Provide the (x, y) coordinate of the cell's center where the given text is located.  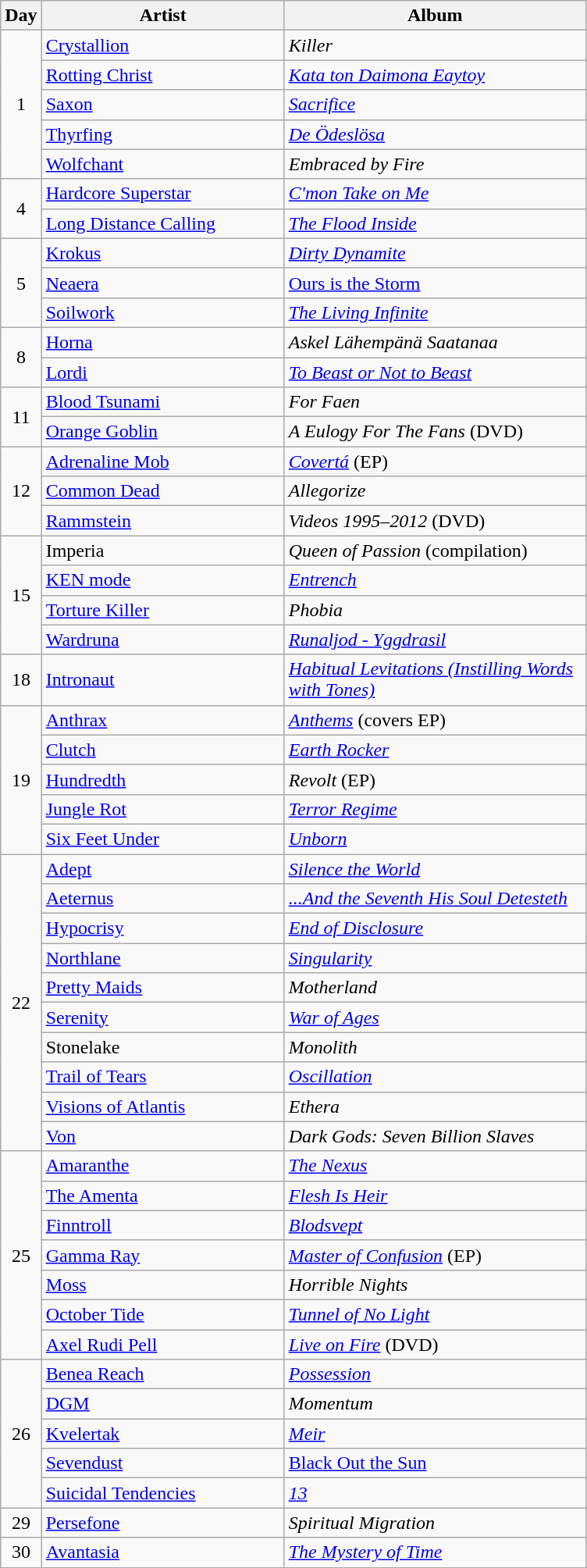
Monolith (435, 1047)
Adept (162, 869)
Revolt (EP) (435, 779)
October Tide (162, 1314)
De Ödeslösa (435, 134)
Silence the World (435, 869)
Anthrax (162, 720)
Flesh Is Heir (435, 1196)
26 (21, 1434)
Gamma Ray (162, 1255)
Ethera (435, 1107)
Dirty Dynamite (435, 253)
Wolfchant (162, 164)
C'mon Take on Me (435, 194)
Crystallion (162, 45)
Artist (162, 16)
Sacrifice (435, 105)
Blodsvept (435, 1225)
Pretty Maids (162, 988)
Jungle Rot (162, 809)
Aeternus (162, 899)
15 (21, 595)
Benea Reach (162, 1374)
End of Disclosure (435, 928)
Visions of Atlantis (162, 1107)
1 (21, 105)
A Eulogy For The Fans (DVD) (435, 432)
Earth Rocker (435, 750)
Hypocrisy (162, 928)
Horrible Nights (435, 1285)
30 (21, 1552)
Soilwork (162, 312)
Rammstein (162, 521)
Hardcore Superstar (162, 194)
5 (21, 283)
Videos 1995–2012 (DVD) (435, 521)
Avantasia (162, 1552)
25 (21, 1255)
...And the Seventh His Soul Detesteth (435, 899)
Persefone (162, 1523)
KEN mode (162, 580)
Runaljod - Yggdrasil (435, 640)
Live on Fire (DVD) (435, 1344)
13 (435, 1493)
Phobia (435, 610)
Possession (435, 1374)
The Flood Inside (435, 223)
Ours is the Storm (435, 283)
Killer (435, 45)
Day (21, 16)
For Faen (435, 402)
Horna (162, 342)
Unborn (435, 839)
Album (435, 16)
Northlane (162, 958)
Finntroll (162, 1225)
Blood Tsunami (162, 402)
Kvelertak (162, 1434)
8 (21, 357)
Suicidal Tendencies (162, 1493)
19 (21, 779)
18 (21, 679)
4 (21, 208)
Krokus (162, 253)
Six Feet Under (162, 839)
Imperia (162, 551)
Axel Rudi Pell (162, 1344)
Spiritual Migration (435, 1523)
29 (21, 1523)
Dark Gods: Seven Billion Slaves (435, 1136)
Oscillation (435, 1077)
The Amenta (162, 1196)
Tunnel of No Light (435, 1314)
Entrench (435, 580)
Motherland (435, 988)
Askel Lähempänä Saatanaa (435, 342)
Orange Goblin (162, 432)
Hundredth (162, 779)
Habitual Levitations (Instilling Words with Tones) (435, 679)
Queen of Passion (compilation) (435, 551)
Singularity (435, 958)
Allegorize (435, 491)
War of Ages (435, 1017)
22 (21, 1003)
Common Dead (162, 491)
Momentum (435, 1404)
Master of Confusion (EP) (435, 1255)
The Mystery of Time (435, 1552)
Lordi (162, 372)
Stonelake (162, 1047)
Clutch (162, 750)
Amaranthe (162, 1166)
Saxon (162, 105)
Von (162, 1136)
Meir (435, 1434)
Black Out the Sun (435, 1463)
Thyrfing (162, 134)
11 (21, 417)
Torture Killer (162, 610)
Intronaut (162, 679)
Sevendust (162, 1463)
Terror Regime (435, 809)
Long Distance Calling (162, 223)
DGM (162, 1404)
Serenity (162, 1017)
Kata ton Daimona Eaytoy (435, 75)
The Nexus (435, 1166)
The Living Infinite (435, 312)
Moss (162, 1285)
Embraced by Fire (435, 164)
Rotting Christ (162, 75)
Neaera (162, 283)
To Beast or Not to Beast (435, 372)
Trail of Tears (162, 1077)
Adrenaline Mob (162, 461)
12 (21, 491)
Wardruna (162, 640)
Anthems (covers EP) (435, 720)
Covertá (EP) (435, 461)
